Locate the cell with the specified text and output its (x, y) center coordinate. 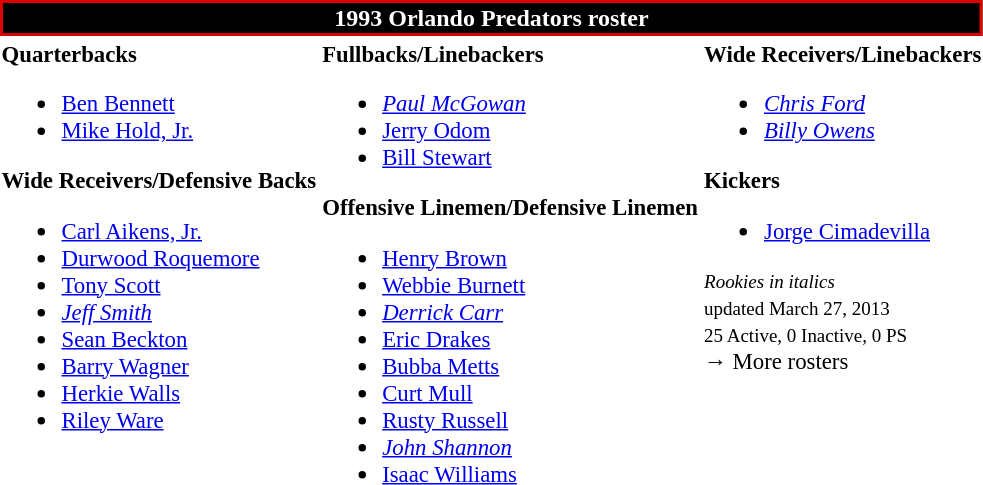
1993 Orlando Predators roster (492, 18)
